Return (x, y) of the center of cell containing provided text 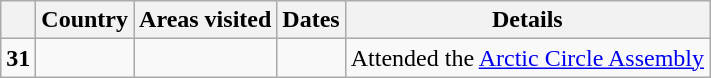
Details (527, 20)
Dates (311, 20)
Country (85, 20)
31 (18, 58)
Attended the Arctic Circle Assembly (527, 58)
Areas visited (206, 20)
